Scan for the cell matching the given text and deliver its (X, Y) coordinate at center. 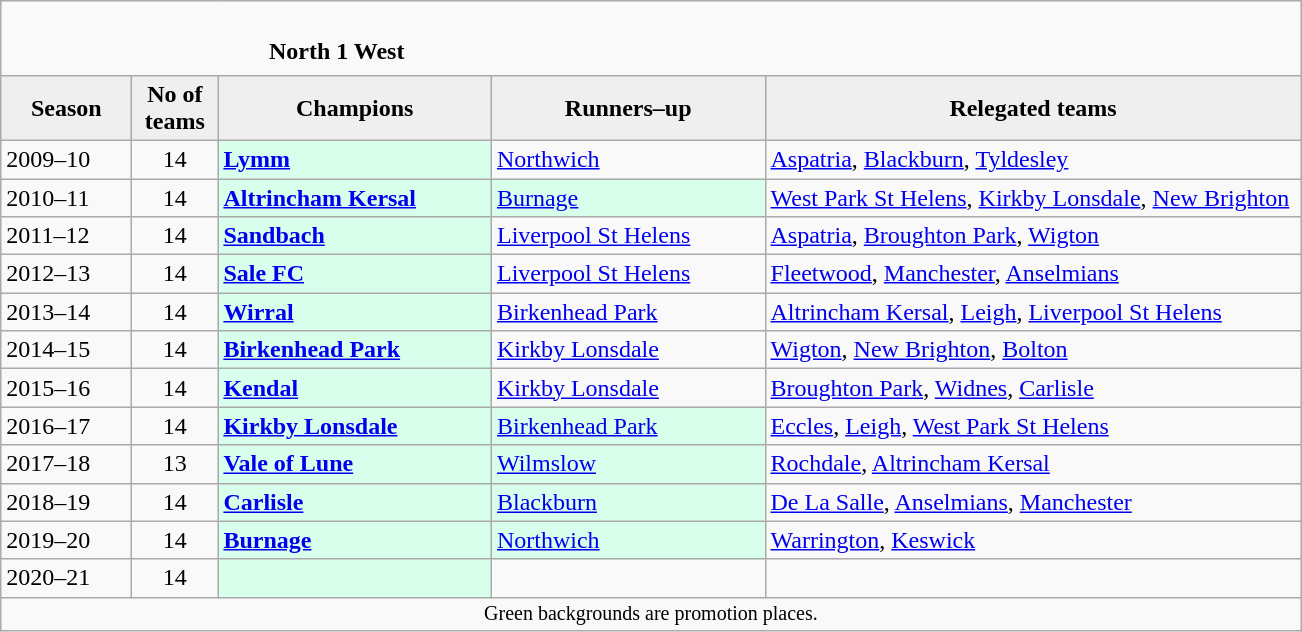
2019–20 (66, 540)
Eccles, Leigh, West Park St Helens (1033, 426)
Warrington, Keswick (1033, 540)
2009–10 (66, 159)
Relegated teams (1033, 108)
2017–18 (66, 464)
Altrincham Kersal (355, 197)
2018–19 (66, 502)
Wigton, New Brighton, Bolton (1033, 350)
Blackburn (628, 502)
Broughton Park, Widnes, Carlisle (1033, 388)
De La Salle, Anselmians, Manchester (1033, 502)
13 (175, 464)
No of teams (175, 108)
Carlisle (355, 502)
Aspatria, Broughton Park, Wigton (1033, 236)
Vale of Lune (355, 464)
2020–21 (66, 578)
West Park St Helens, Kirkby Lonsdale, New Brighton (1033, 197)
Green backgrounds are promotion places. (651, 614)
Champions (355, 108)
Altrincham Kersal, Leigh, Liverpool St Helens (1033, 312)
2013–14 (66, 312)
Wirral (355, 312)
Season (66, 108)
Lymm (355, 159)
2016–17 (66, 426)
Sale FC (355, 274)
2014–15 (66, 350)
Wilmslow (628, 464)
2015–16 (66, 388)
Runners–up (628, 108)
2012–13 (66, 274)
Aspatria, Blackburn, Tyldesley (1033, 159)
2011–12 (66, 236)
2010–11 (66, 197)
Rochdale, Altrincham Kersal (1033, 464)
Sandbach (355, 236)
Fleetwood, Manchester, Anselmians (1033, 274)
Kendal (355, 388)
